Find where the given text appears and provide that cell's center as [x, y] coordinate. 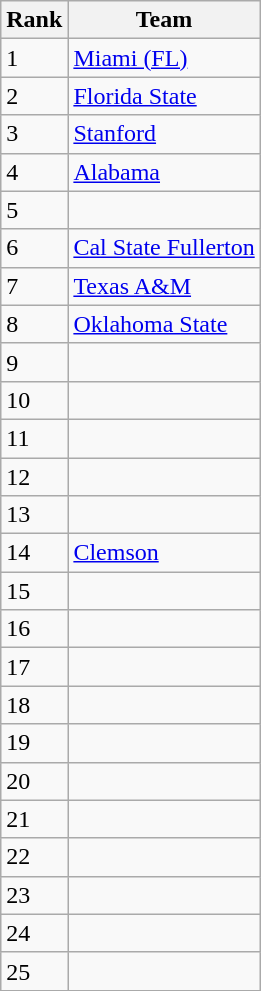
Texas A&M [164, 286]
Miami (FL) [164, 58]
11 [34, 438]
24 [34, 933]
1 [34, 58]
10 [34, 400]
Stanford [164, 134]
4 [34, 172]
12 [34, 477]
3 [34, 134]
6 [34, 248]
Alabama [164, 172]
Florida State [164, 96]
17 [34, 667]
8 [34, 324]
15 [34, 591]
16 [34, 629]
Clemson [164, 553]
21 [34, 819]
2 [34, 96]
Oklahoma State [164, 324]
19 [34, 743]
9 [34, 362]
Team [164, 20]
13 [34, 515]
25 [34, 971]
Rank [34, 20]
Cal State Fullerton [164, 248]
22 [34, 857]
23 [34, 895]
7 [34, 286]
5 [34, 210]
14 [34, 553]
18 [34, 705]
20 [34, 781]
